Pinpoint the cell where the given text exists, returning its (X, Y) midpoint coordinate. 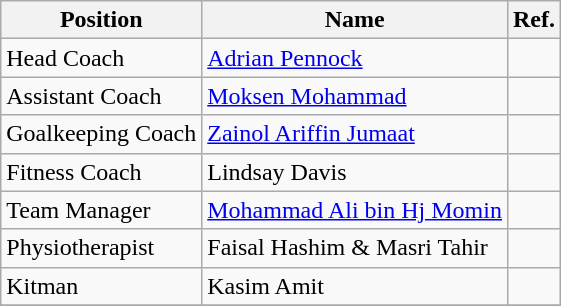
Lindsay Davis (355, 172)
Head Coach (102, 58)
Adrian Pennock (355, 58)
Ref. (534, 20)
Assistant Coach (102, 96)
Kasim Amit (355, 286)
Zainol Ariffin Jumaat (355, 134)
Moksen Mohammad (355, 96)
Fitness Coach (102, 172)
Position (102, 20)
Goalkeeping Coach (102, 134)
Team Manager (102, 210)
Kitman (102, 286)
Name (355, 20)
Faisal Hashim & Masri Tahir (355, 248)
Mohammad Ali bin Hj Momin (355, 210)
Physiotherapist (102, 248)
